Extract the (x, y) coordinate from the center of the cell holding the provided text.  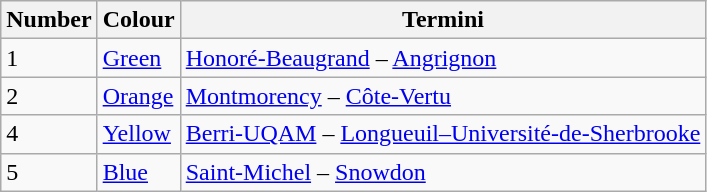
Green (138, 58)
2 (49, 96)
Honoré-Beaugrand – Angrignon (443, 58)
Orange (138, 96)
4 (49, 134)
Termini (443, 20)
Yellow (138, 134)
Blue (138, 172)
1 (49, 58)
Number (49, 20)
Montmorency – Côte-Vertu (443, 96)
Colour (138, 20)
Berri-UQAM – Longueuil–Université-de-Sherbrooke (443, 134)
Saint-Michel – Snowdon (443, 172)
5 (49, 172)
